Search for the cell housing the specified text and yield its (X, Y) center coordinate. 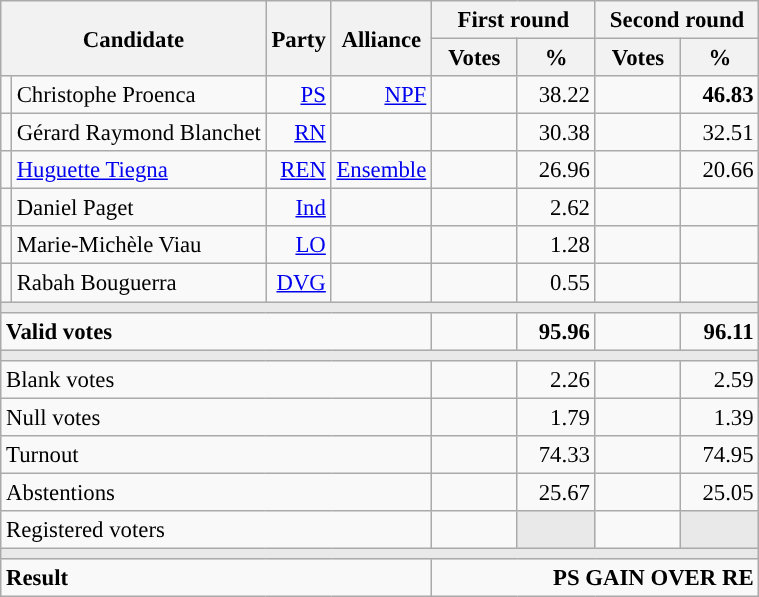
26.96 (556, 170)
2.59 (720, 379)
RN (298, 133)
25.05 (720, 492)
Null votes (216, 417)
2.62 (556, 208)
Daniel Paget (138, 208)
Turnout (216, 455)
First round (514, 20)
Christophe Proenca (138, 95)
25.67 (556, 492)
Huguette Tiegna (138, 170)
PS GAIN OVER RE (596, 578)
30.38 (556, 133)
REN (298, 170)
Abstentions (216, 492)
0.55 (556, 283)
Blank votes (216, 379)
1.28 (556, 245)
74.33 (556, 455)
Candidate (134, 38)
Gérard Raymond Blanchet (138, 133)
Party (298, 38)
PS (298, 95)
38.22 (556, 95)
1.79 (556, 417)
LO (298, 245)
20.66 (720, 170)
NPF (381, 95)
Alliance (381, 38)
Ind (298, 208)
Marie-Michèle Viau (138, 245)
95.96 (556, 331)
Second round (677, 20)
46.83 (720, 95)
DVG (298, 283)
Ensemble (381, 170)
74.95 (720, 455)
2.26 (556, 379)
1.39 (720, 417)
Valid votes (216, 331)
96.11 (720, 331)
Result (216, 578)
Rabah Bouguerra (138, 283)
32.51 (720, 133)
Registered voters (216, 530)
